Locate the cell with the specified text and output its [x, y] center coordinate. 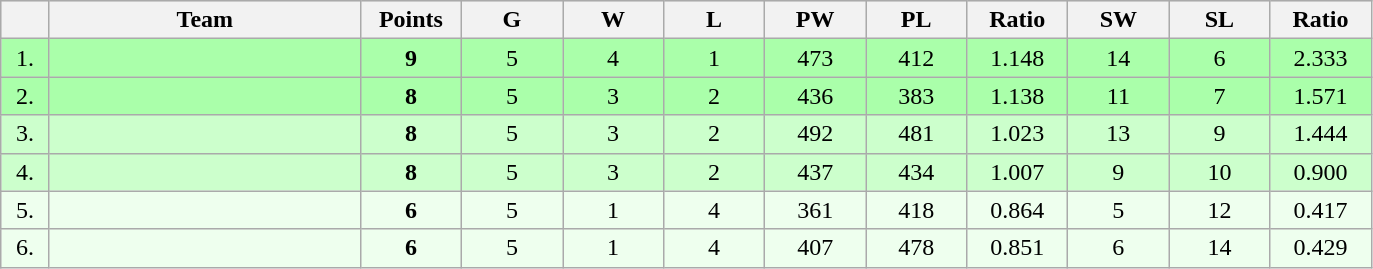
W [612, 20]
3. [26, 134]
1.007 [1018, 172]
2. [26, 96]
1.023 [1018, 134]
1. [26, 58]
G [512, 20]
418 [916, 210]
13 [1118, 134]
4. [26, 172]
Team [204, 20]
437 [816, 172]
7 [1220, 96]
481 [916, 134]
11 [1118, 96]
1.148 [1018, 58]
10 [1220, 172]
0.864 [1018, 210]
361 [816, 210]
1.138 [1018, 96]
436 [816, 96]
1.444 [1320, 134]
0.900 [1320, 172]
0.429 [1320, 248]
2.333 [1320, 58]
L [714, 20]
434 [916, 172]
5. [26, 210]
478 [916, 248]
492 [816, 134]
383 [916, 96]
PL [916, 20]
SW [1118, 20]
1.571 [1320, 96]
412 [916, 58]
12 [1220, 210]
407 [816, 248]
473 [816, 58]
SL [1220, 20]
6. [26, 248]
Points [410, 20]
PW [816, 20]
0.851 [1018, 248]
0.417 [1320, 210]
